From the cell containing the given text, extract its center point as (X, Y) coordinate. 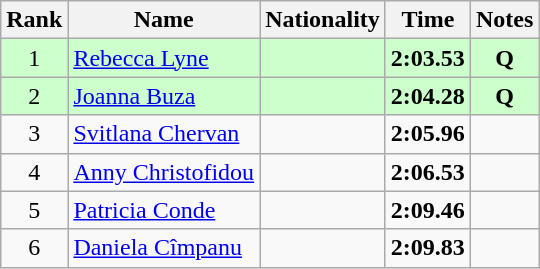
2 (34, 96)
2:03.53 (428, 58)
Nationality (323, 20)
Daniela Cîmpanu (164, 248)
Rank (34, 20)
2:06.53 (428, 172)
2:04.28 (428, 96)
2:09.83 (428, 248)
6 (34, 248)
5 (34, 210)
Svitlana Chervan (164, 134)
4 (34, 172)
Notes (504, 20)
Name (164, 20)
1 (34, 58)
Joanna Buza (164, 96)
Time (428, 20)
2:09.46 (428, 210)
Anny Christofidou (164, 172)
2:05.96 (428, 134)
3 (34, 134)
Rebecca Lyne (164, 58)
Patricia Conde (164, 210)
